Return [x, y] of the center of cell containing provided text 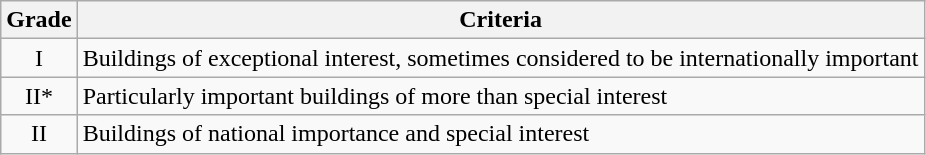
Criteria [500, 20]
Particularly important buildings of more than special interest [500, 96]
II [39, 134]
II* [39, 96]
Buildings of exceptional interest, sometimes considered to be internationally important [500, 58]
I [39, 58]
Grade [39, 20]
Buildings of national importance and special interest [500, 134]
